Locate the cell with the specified text and output its (X, Y) center coordinate. 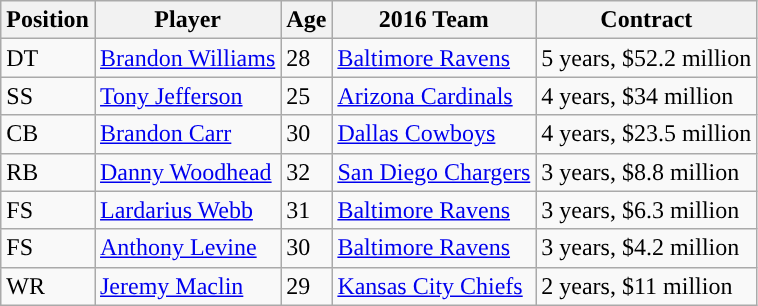
28 (306, 58)
Arizona Cardinals (434, 96)
Kansas City Chiefs (434, 286)
3 years, $4.2 million (646, 248)
San Diego Chargers (434, 172)
3 years, $6.3 million (646, 210)
Age (306, 20)
Lardarius Webb (187, 210)
2 years, $11 million (646, 286)
31 (306, 210)
Brandon Williams (187, 58)
Anthony Levine (187, 248)
Player (187, 20)
CB (48, 134)
RB (48, 172)
4 years, $34 million (646, 96)
Jeremy Maclin (187, 286)
Danny Woodhead (187, 172)
32 (306, 172)
Contract (646, 20)
3 years, $8.8 million (646, 172)
DT (48, 58)
2016 Team (434, 20)
25 (306, 96)
Dallas Cowboys (434, 134)
5 years, $52.2 million (646, 58)
Position (48, 20)
SS (48, 96)
Tony Jefferson (187, 96)
29 (306, 286)
Brandon Carr (187, 134)
WR (48, 286)
4 years, $23.5 million (646, 134)
